Find where the given text appears and provide that cell's center as (x, y) coordinate. 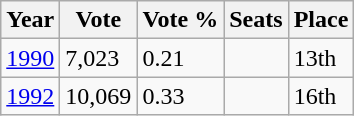
7,023 (98, 58)
1992 (30, 96)
1990 (30, 58)
Vote (98, 20)
Year (30, 20)
Seats (256, 20)
16th (321, 96)
10,069 (98, 96)
Vote % (180, 20)
Place (321, 20)
0.33 (180, 96)
0.21 (180, 58)
13th (321, 58)
